Scan for the cell matching the given text and deliver its [X, Y] coordinate at center. 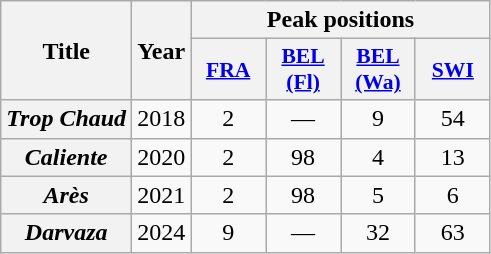
Darvaza [66, 233]
2020 [162, 157]
FRA [228, 70]
2021 [162, 195]
63 [452, 233]
SWI [452, 70]
5 [378, 195]
Peak positions [341, 20]
4 [378, 157]
32 [378, 233]
Caliente [66, 157]
13 [452, 157]
6 [452, 195]
Year [162, 50]
2024 [162, 233]
BEL (Wa) [378, 70]
Arès [66, 195]
Title [66, 50]
BEL (Fl) [304, 70]
Trop Chaud [66, 119]
54 [452, 119]
2018 [162, 119]
